Identify which cell holds the provided text, then report its (x, y) central coordinate. 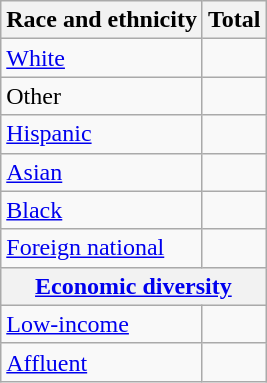
Low-income (102, 324)
Black (102, 210)
Asian (102, 172)
White (102, 58)
Hispanic (102, 134)
Total (234, 20)
Other (102, 96)
Economic diversity (134, 286)
Affluent (102, 362)
Foreign national (102, 248)
Race and ethnicity (102, 20)
